Return the [x, y] coordinate for the center point of the cell that contains the specified text.  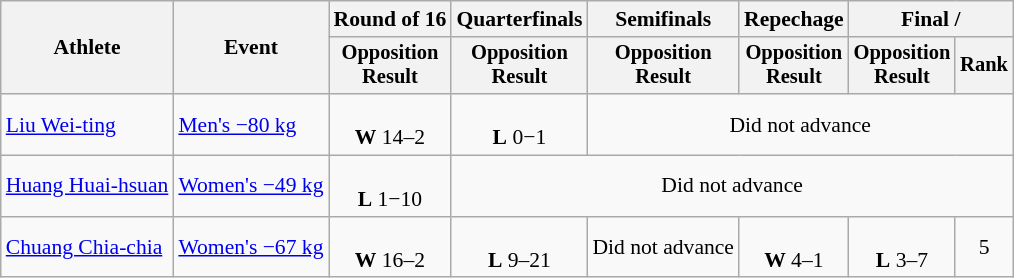
Chuang Chia-chia [88, 248]
L 0−1 [519, 124]
Round of 16 [390, 19]
L 9–21 [519, 248]
L 1−10 [390, 186]
Men's −80 kg [250, 124]
Women's −67 kg [250, 248]
Final / [931, 19]
L 3–7 [902, 248]
Semifinals [663, 19]
Repechage [794, 19]
W 4–1 [794, 248]
Athlete [88, 48]
W 14–2 [390, 124]
Quarterfinals [519, 19]
Women's −49 kg [250, 186]
W 16–2 [390, 248]
Rank [984, 66]
Liu Wei-ting [88, 124]
Huang Huai-hsuan [88, 186]
Event [250, 48]
5 [984, 248]
